From the cell containing the given text, extract its center point as [x, y] coordinate. 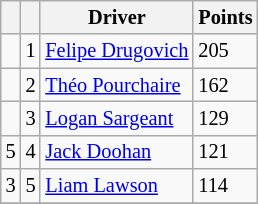
4 [31, 152]
Jack Doohan [116, 152]
121 [225, 152]
1 [31, 51]
114 [225, 186]
162 [225, 85]
Felipe Drugovich [116, 51]
2 [31, 85]
129 [225, 118]
Liam Lawson [116, 186]
205 [225, 51]
Driver [116, 17]
Points [225, 17]
Théo Pourchaire [116, 85]
Logan Sargeant [116, 118]
